Scan for the cell matching the given text and deliver its (x, y) coordinate at center. 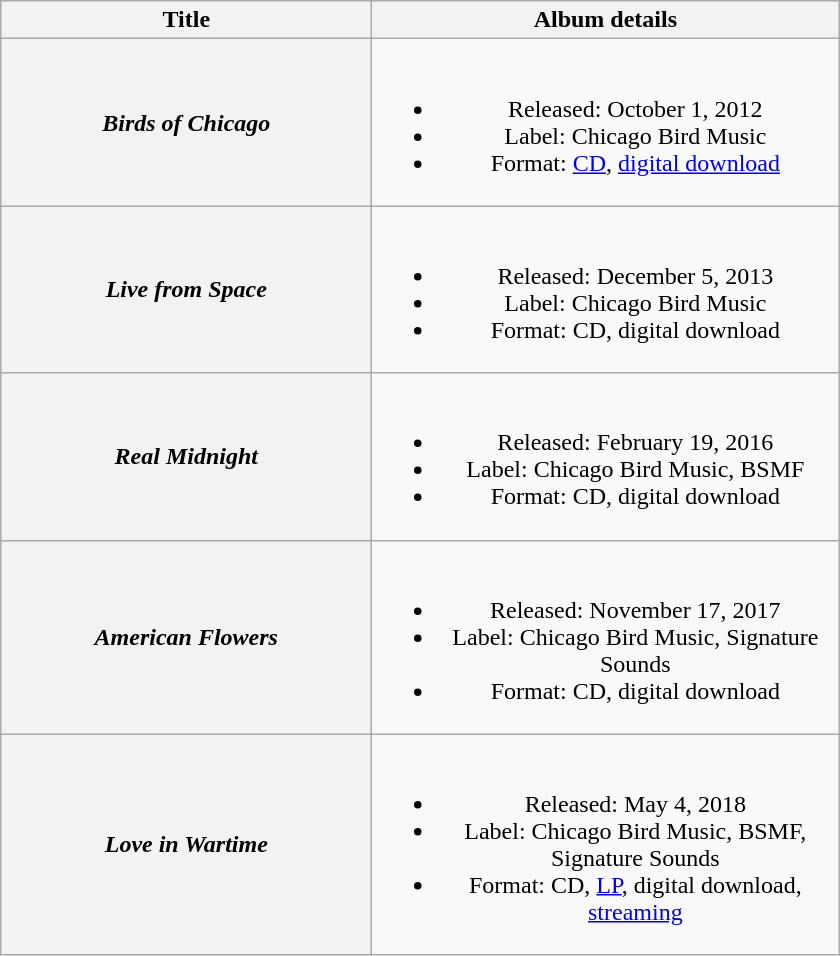
Released: October 1, 2012Label: Chicago Bird MusicFormat: CD, digital download (606, 122)
American Flowers (186, 637)
Released: December 5, 2013Label: Chicago Bird MusicFormat: CD, digital download (606, 290)
Released: May 4, 2018Label: Chicago Bird Music, BSMF, Signature SoundsFormat: CD, LP, digital download, streaming (606, 844)
Birds of Chicago (186, 122)
Title (186, 20)
Love in Wartime (186, 844)
Real Midnight (186, 456)
Released: February 19, 2016Label: Chicago Bird Music, BSMFFormat: CD, digital download (606, 456)
Live from Space (186, 290)
Released: November 17, 2017Label: Chicago Bird Music, Signature SoundsFormat: CD, digital download (606, 637)
Album details (606, 20)
